Determine the (X, Y) coordinate at the center of the cell enclosing the given text.  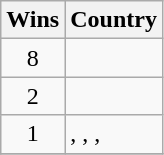
1 (33, 134)
, , , (114, 134)
2 (33, 96)
8 (33, 58)
Wins (33, 20)
Country (114, 20)
